Determine the (X, Y) coordinate at the center of the cell enclosing the given text.  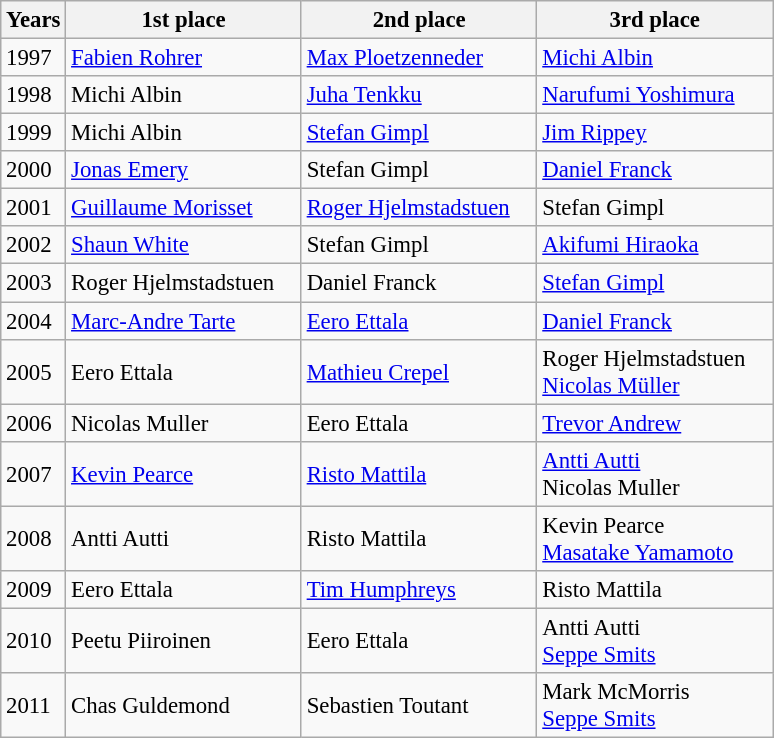
Guillaume Morisset (184, 208)
2010 (34, 640)
2nd place (419, 20)
2004 (34, 321)
2000 (34, 170)
Jim Rippey (655, 133)
Narufumi Yoshimura (655, 95)
Juha Tenkku (419, 95)
1st place (184, 20)
Nicolas Muller (184, 423)
2008 (34, 538)
2003 (34, 283)
2009 (34, 590)
2011 (34, 706)
Years (34, 20)
2006 (34, 423)
Antti AuttiSeppe Smits (655, 640)
Tim Humphreys (419, 590)
1998 (34, 95)
Shaun White (184, 245)
3rd place (655, 20)
2002 (34, 245)
Kevin PearceMasatake Yamamoto (655, 538)
Peetu Piiroinen (184, 640)
Jonas Emery (184, 170)
Max Ploetzenneder (419, 58)
Marc-Andre Tarte (184, 321)
Antti AuttiNicolas Muller (655, 474)
2001 (34, 208)
Chas Guldemond (184, 706)
Sebastien Toutant (419, 706)
2005 (34, 372)
Mathieu Crepel (419, 372)
Roger HjelmstadstuenNicolas Müller (655, 372)
2007 (34, 474)
Antti Autti (184, 538)
Fabien Rohrer (184, 58)
Akifumi Hiraoka (655, 245)
Mark McMorrisSeppe Smits (655, 706)
Trevor Andrew (655, 423)
1999 (34, 133)
Kevin Pearce (184, 474)
1997 (34, 58)
